Provide the [x, y] coordinate of the cell's center where the given text is located.  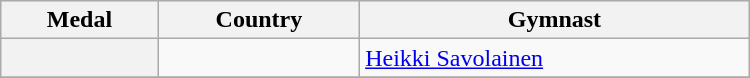
Country [258, 20]
Heikki Savolainen [555, 58]
Medal [80, 20]
Gymnast [555, 20]
